Detect which cell encompasses the target text, then output its (x, y) center coordinate. 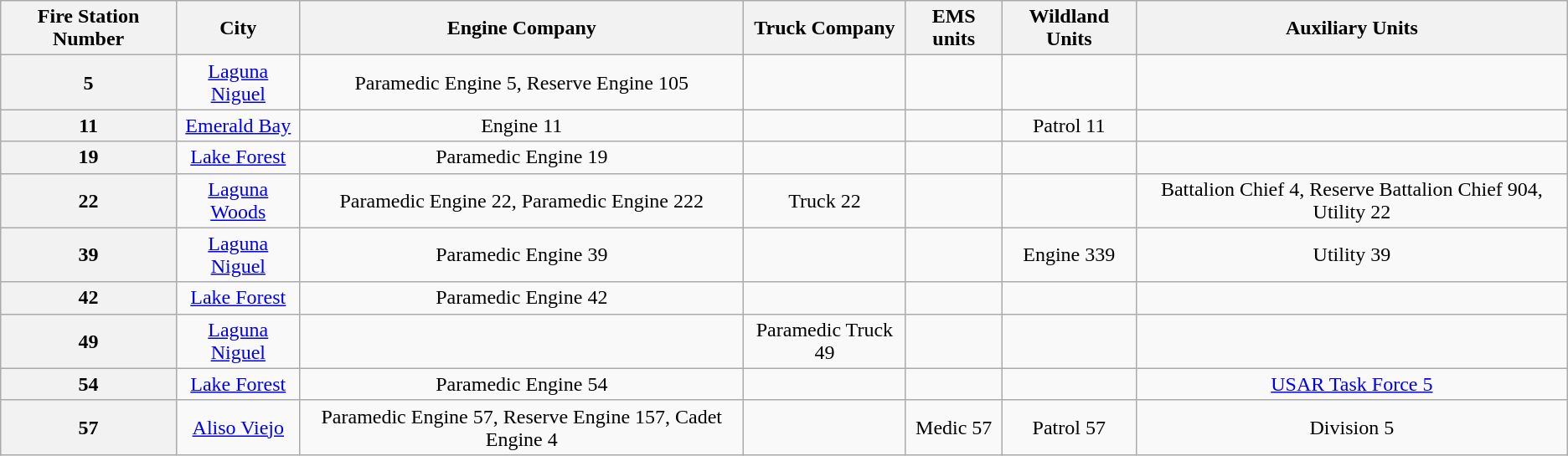
Utility 39 (1352, 254)
Paramedic Engine 57, Reserve Engine 157, Cadet Engine 4 (521, 427)
Truck 22 (824, 201)
Aliso Viejo (238, 427)
Patrol 57 (1069, 427)
Truck Company (824, 28)
Paramedic Engine 39 (521, 254)
42 (89, 298)
Emerald Bay (238, 126)
49 (89, 341)
EMS units (953, 28)
Wildland Units (1069, 28)
11 (89, 126)
Battalion Chief 4, Reserve Battalion Chief 904, Utility 22 (1352, 201)
Laguna Woods (238, 201)
City (238, 28)
5 (89, 82)
Patrol 11 (1069, 126)
Paramedic Truck 49 (824, 341)
Engine 11 (521, 126)
Engine 339 (1069, 254)
19 (89, 157)
Division 5 (1352, 427)
57 (89, 427)
22 (89, 201)
Medic 57 (953, 427)
Paramedic Engine 22, Paramedic Engine 222 (521, 201)
Paramedic Engine 54 (521, 384)
Paramedic Engine 42 (521, 298)
54 (89, 384)
39 (89, 254)
Paramedic Engine 19 (521, 157)
Paramedic Engine 5, Reserve Engine 105 (521, 82)
Engine Company (521, 28)
USAR Task Force 5 (1352, 384)
Auxiliary Units (1352, 28)
Fire Station Number (89, 28)
